Return the (X, Y) coordinate for the center point of the cell that contains the specified text.  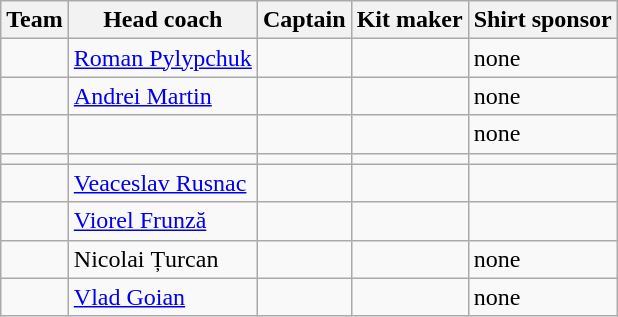
Roman Pylypchuk (162, 58)
Captain (304, 20)
Head coach (162, 20)
Andrei Martin (162, 96)
Vlad Goian (162, 297)
Kit maker (410, 20)
Viorel Frunză (162, 221)
Veaceslav Rusnac (162, 183)
Nicolai Țurcan (162, 259)
Team (35, 20)
Shirt sponsor (542, 20)
